Scan for the cell matching the given text and deliver its (x, y) coordinate at center. 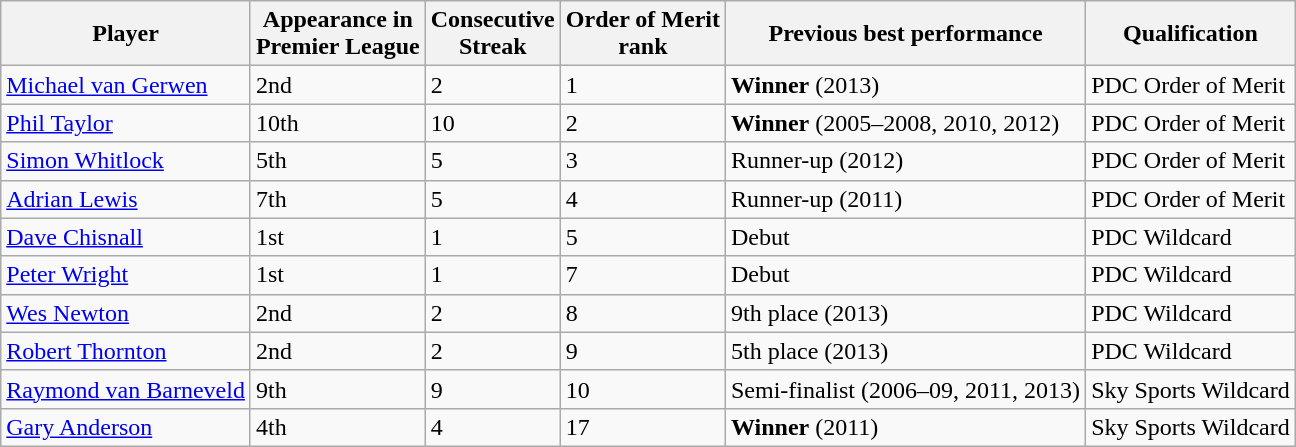
9th place (2013) (905, 313)
5th (338, 161)
Order of Merit rank (642, 34)
Runner-up (2011) (905, 199)
Winner (2011) (905, 427)
ConsecutiveStreak (492, 34)
Simon Whitlock (126, 161)
Adrian Lewis (126, 199)
3 (642, 161)
Phil Taylor (126, 123)
Gary Anderson (126, 427)
Winner (2005–2008, 2010, 2012) (905, 123)
Peter Wright (126, 275)
17 (642, 427)
Player (126, 34)
Robert Thornton (126, 351)
7 (642, 275)
Raymond van Barneveld (126, 389)
Qualification (1191, 34)
Appearance inPremier League (338, 34)
Michael van Gerwen (126, 85)
Winner (2013) (905, 85)
Semi-finalist (2006–09, 2011, 2013) (905, 389)
5th place (2013) (905, 351)
Runner-up (2012) (905, 161)
Previous best performance (905, 34)
Wes Newton (126, 313)
9th (338, 389)
7th (338, 199)
8 (642, 313)
4th (338, 427)
10th (338, 123)
Dave Chisnall (126, 237)
